For the text-containing cell, return its midpoint in (X, Y) coordinate format. 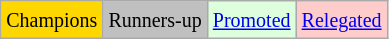
Champions (52, 20)
Relegated (342, 20)
Promoted (252, 20)
Runners-up (155, 20)
